Detect which cell encompasses the target text, then output its (x, y) center coordinate. 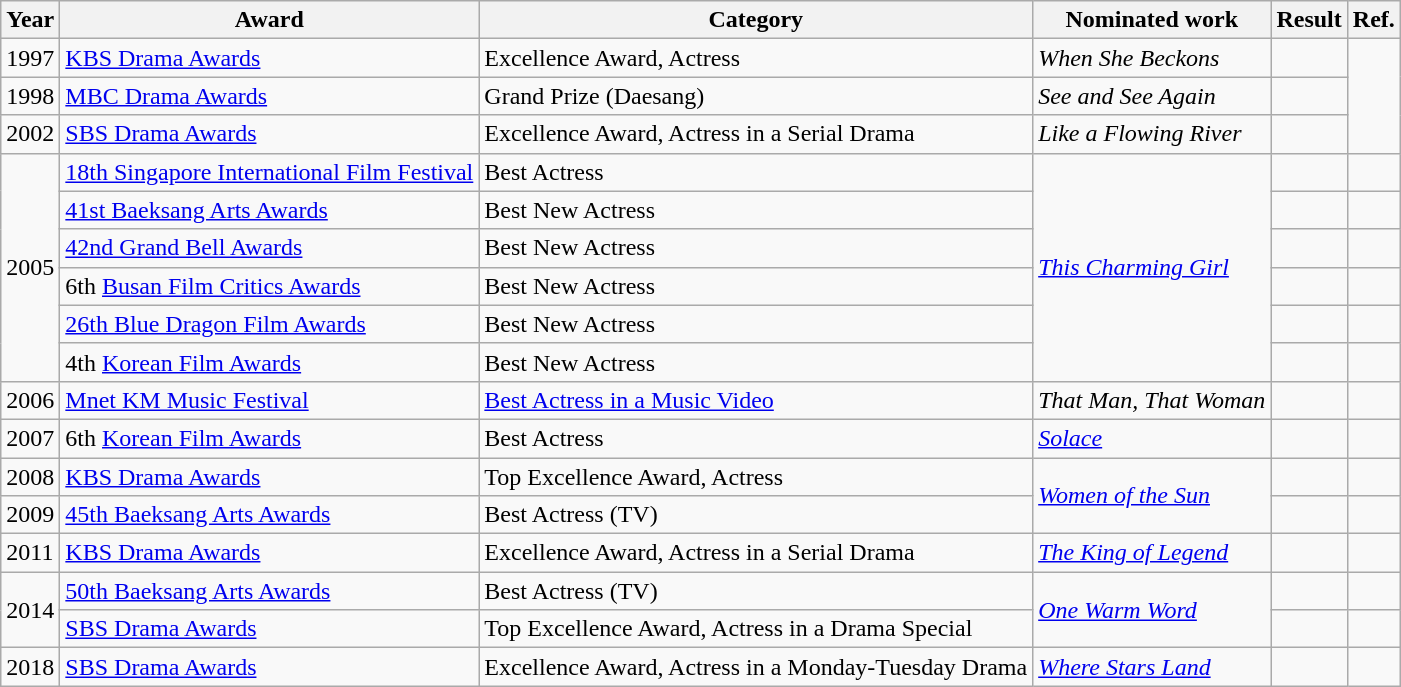
1997 (30, 58)
MBC Drama Awards (270, 96)
Year (30, 20)
2005 (30, 267)
26th Blue Dragon Film Awards (270, 324)
2007 (30, 438)
2002 (30, 134)
45th Baeksang Arts Awards (270, 515)
Top Excellence Award, Actress in a Drama Special (756, 629)
Mnet KM Music Festival (270, 400)
Where Stars Land (1152, 667)
2008 (30, 477)
Award (270, 20)
6th Korean Film Awards (270, 438)
See and See Again (1152, 96)
Ref. (1374, 20)
2014 (30, 610)
One Warm Word (1152, 610)
When She Beckons (1152, 58)
18th Singapore International Film Festival (270, 172)
The King of Legend (1152, 553)
Top Excellence Award, Actress (756, 477)
Grand Prize (Daesang) (756, 96)
Nominated work (1152, 20)
2006 (30, 400)
1998 (30, 96)
Excellence Award, Actress (756, 58)
6th Busan Film Critics Awards (270, 286)
2011 (30, 553)
Solace (1152, 438)
42nd Grand Bell Awards (270, 248)
Excellence Award, Actress in a Monday-Tuesday Drama (756, 667)
Women of the Sun (1152, 496)
Result (1309, 20)
This Charming Girl (1152, 267)
That Man, That Woman (1152, 400)
Best Actress in a Music Video (756, 400)
Like a Flowing River (1152, 134)
Category (756, 20)
50th Baeksang Arts Awards (270, 591)
2018 (30, 667)
4th Korean Film Awards (270, 362)
2009 (30, 515)
41st Baeksang Arts Awards (270, 210)
